Return the [x, y] coordinate for the center point of the cell that contains the specified text.  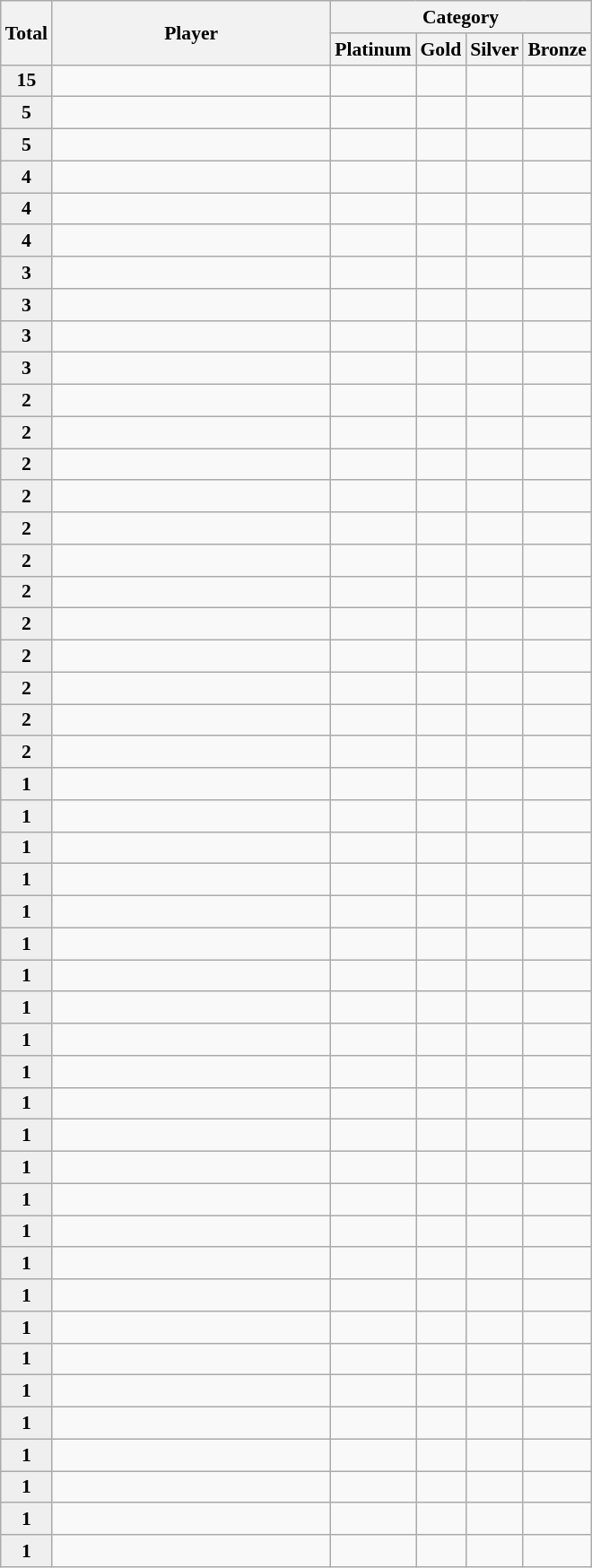
Total [27, 32]
Gold [441, 49]
Silver [494, 49]
Bronze [557, 49]
Platinum [373, 49]
Category [461, 17]
Player [191, 32]
15 [27, 81]
